Output the [X, Y] coordinate of the center of the cell containing the given text.  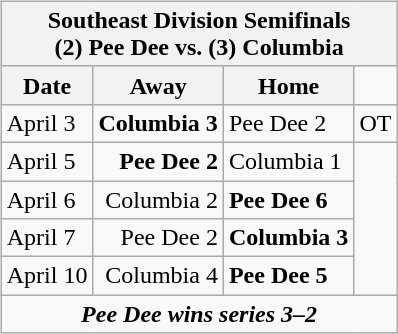
Pee Dee 5 [288, 276]
Pee Dee wins series 3–2 [199, 314]
Home [288, 85]
Columbia 1 [288, 161]
Columbia 4 [158, 276]
OT [376, 123]
April 6 [47, 199]
April 5 [47, 161]
April 3 [47, 123]
Away [158, 85]
April 10 [47, 276]
Columbia 2 [158, 199]
Southeast Division Semifinals(2) Pee Dee vs. (3) Columbia [199, 34]
Date [47, 85]
Pee Dee 6 [288, 199]
April 7 [47, 238]
